Identify which cell holds the provided text, then report its [x, y] central coordinate. 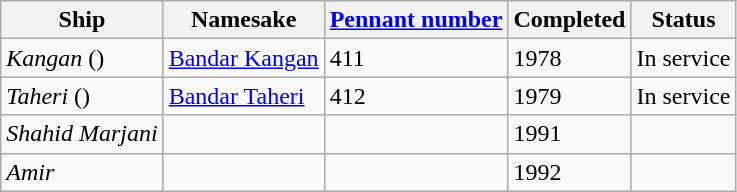
Namesake [244, 20]
411 [416, 58]
Bandar Kangan [244, 58]
Bandar Taheri [244, 96]
Amir [82, 172]
1991 [570, 134]
Pennant number [416, 20]
412 [416, 96]
Status [684, 20]
Completed [570, 20]
Taheri () [82, 96]
1979 [570, 96]
Shahid Marjani [82, 134]
1992 [570, 172]
1978 [570, 58]
Kangan () [82, 58]
Ship [82, 20]
